Return the [x, y] coordinate for the center point of the cell that contains the specified text.  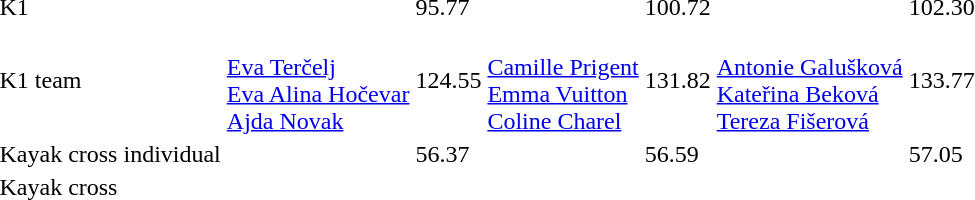
Camille PrigentEmma VuittonColine Charel [563, 80]
124.55 [448, 80]
56.37 [448, 154]
Eva TerčeljEva Alina HočevarAjda Novak [318, 80]
Antonie GaluškováKateřina BekováTereza Fišerová [810, 80]
131.82 [678, 80]
56.59 [678, 154]
